Find where the given text appears and provide that cell's center as [X, Y] coordinate. 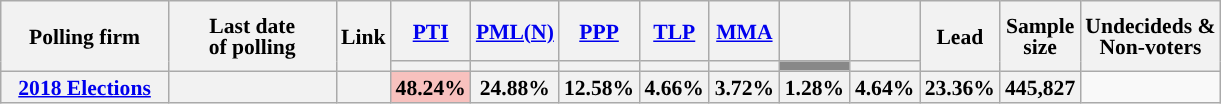
48.24% [431, 86]
Undecideds &Non-voters [1150, 36]
4.66% [674, 86]
24.88% [515, 86]
1.28% [814, 86]
TLP [674, 31]
Lead [960, 36]
Samplesize [1040, 36]
Link [364, 36]
23.36% [960, 86]
PTI [431, 31]
Last dateof polling [252, 36]
MMA [744, 31]
3.72% [744, 86]
2018 Elections [85, 86]
Polling firm [85, 36]
445,827 [1040, 86]
PML(N) [515, 31]
12.58% [599, 86]
PPP [599, 31]
4.64% [885, 86]
